Search for the cell housing the specified text and yield its (X, Y) center coordinate. 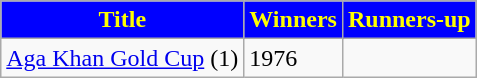
Title (122, 20)
1976 (294, 58)
Aga Khan Gold Cup (1) (122, 58)
Runners-up (409, 20)
Winners (294, 20)
